Output the (x, y) coordinate of the center of the cell containing the given text.  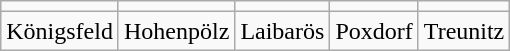
Hohenpölz (176, 31)
Poxdorf (374, 31)
Treunitz (464, 31)
Königsfeld (60, 31)
Laibarös (282, 31)
